Capture the cell that displays the provided text and extract its (x, y) central coordinate. 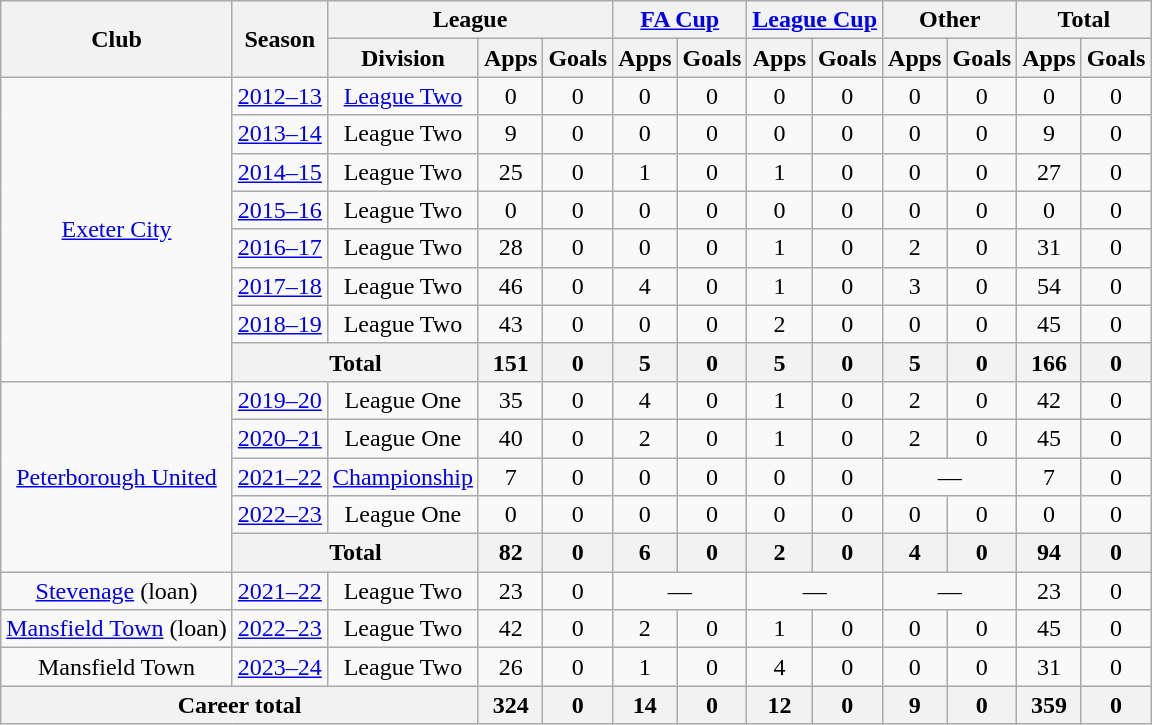
Career total (240, 705)
League (470, 20)
2019–20 (280, 400)
35 (510, 400)
2016–17 (280, 248)
6 (645, 553)
2012–13 (280, 96)
359 (1049, 705)
3 (915, 286)
Exeter City (117, 229)
46 (510, 286)
Season (280, 39)
2020–21 (280, 438)
54 (1049, 286)
2014–15 (280, 172)
2017–18 (280, 286)
28 (510, 248)
14 (645, 705)
27 (1049, 172)
League Cup (815, 20)
166 (1049, 362)
2015–16 (280, 210)
Peterborough United (117, 476)
Mansfield Town (loan) (117, 629)
2013–14 (280, 134)
Championship (402, 477)
Club (117, 39)
2023–24 (280, 667)
26 (510, 667)
43 (510, 324)
25 (510, 172)
40 (510, 438)
Other (950, 20)
FA Cup (680, 20)
Mansfield Town (117, 667)
2018–19 (280, 324)
94 (1049, 553)
Stevenage (loan) (117, 591)
151 (510, 362)
12 (780, 705)
82 (510, 553)
Division (402, 58)
324 (510, 705)
